Find where the given text appears and provide that cell's center as (X, Y) coordinate. 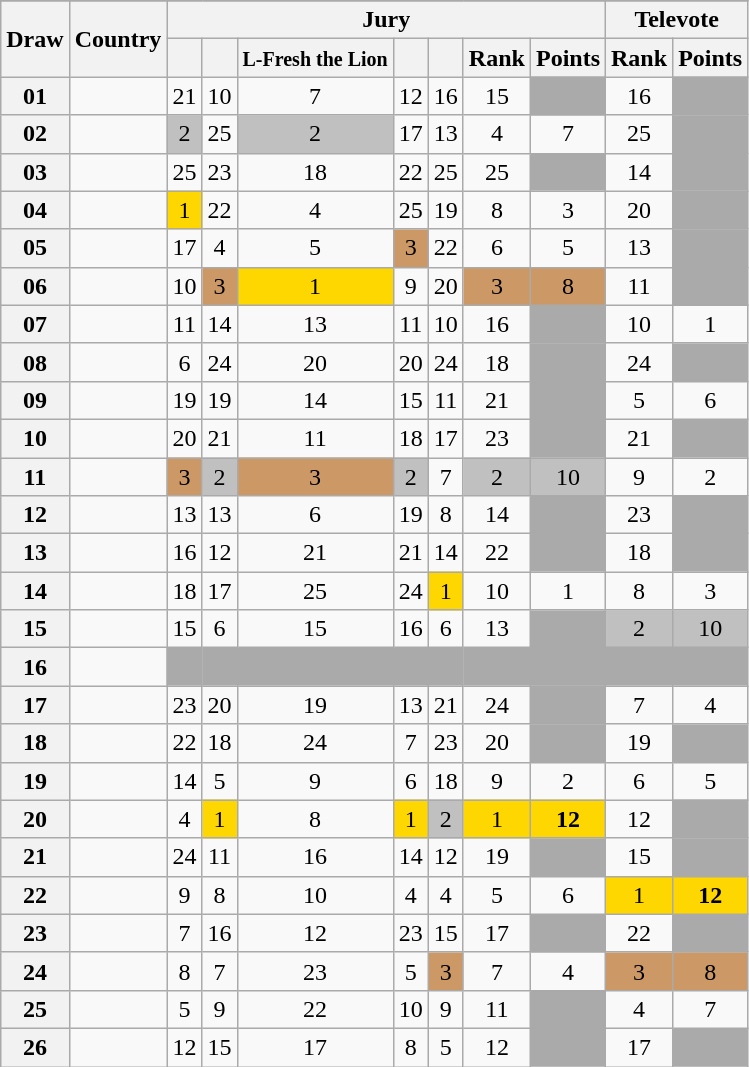
04 (35, 210)
06 (35, 286)
07 (35, 324)
03 (35, 172)
L-Fresh the Lion (315, 58)
26 (35, 1047)
09 (35, 400)
Draw (35, 39)
01 (35, 96)
02 (35, 134)
08 (35, 362)
05 (35, 248)
Country (118, 39)
Jury (386, 20)
Televote (677, 20)
